Locate the cell with the specified text and output its (X, Y) center coordinate. 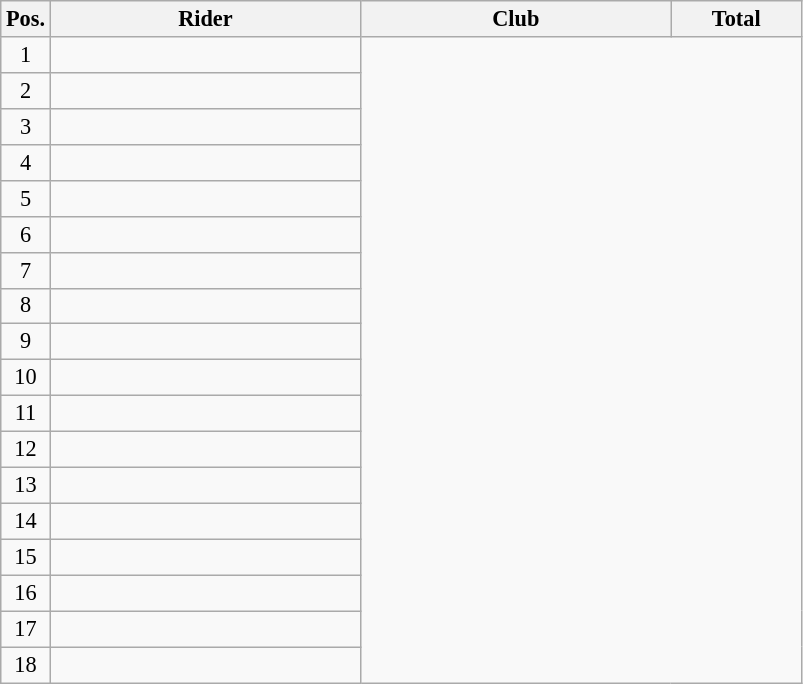
14 (26, 521)
17 (26, 629)
10 (26, 378)
13 (26, 485)
8 (26, 306)
16 (26, 593)
1 (26, 55)
18 (26, 665)
15 (26, 557)
4 (26, 162)
Total (736, 19)
2 (26, 90)
Pos. (26, 19)
7 (26, 270)
Club (516, 19)
11 (26, 414)
12 (26, 450)
5 (26, 198)
6 (26, 234)
3 (26, 126)
9 (26, 342)
Rider (205, 19)
